Detect which cell encompasses the target text, then output its [x, y] center coordinate. 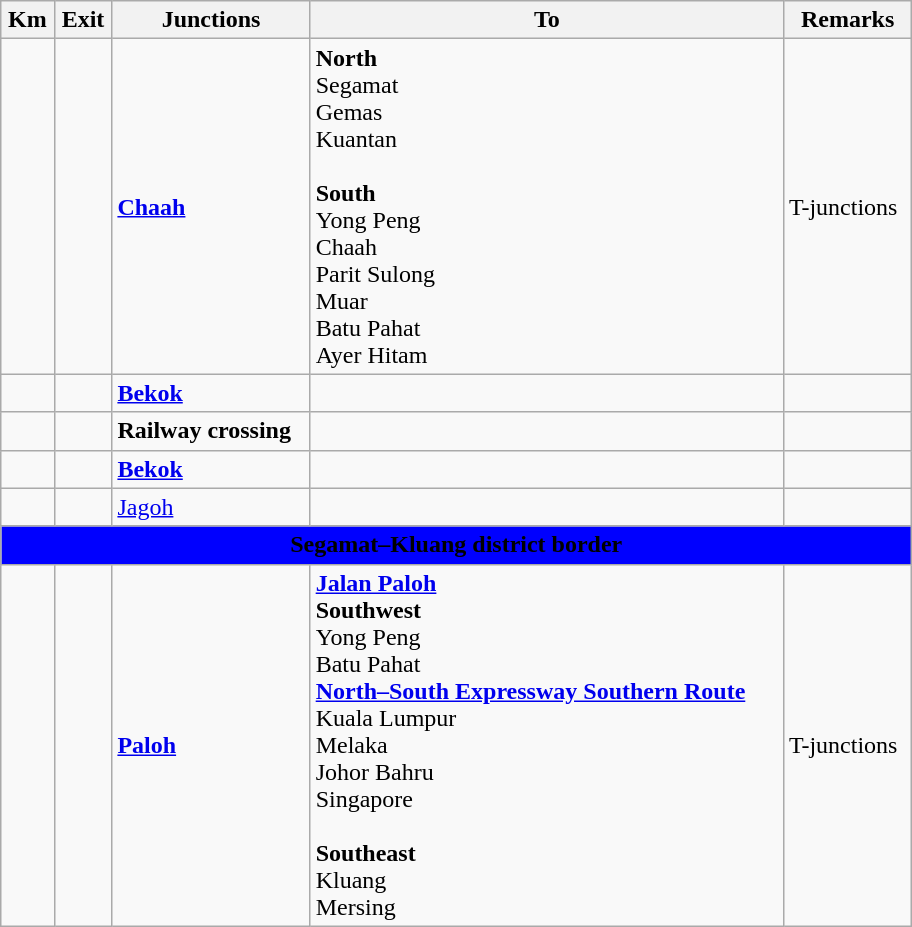
To [546, 20]
Exit [83, 20]
Remarks [847, 20]
Jagoh [211, 507]
Km [28, 20]
Jalan PalohSouthwestYong PengBatu Pahat North–South Expressway Southern RouteKuala LumpurMelakaJohor BahruSingaporeSoutheastKluangMersing [546, 745]
Paloh [211, 745]
Junctions [211, 20]
North Segamat Gemas KuantanSouth Yong Peng Chaah Parit Sulong Muar Batu Pahat Ayer Hitam [546, 206]
Chaah [211, 206]
Segamat–Kluang district border [456, 545]
Railway crossing [211, 431]
